Provide the [X, Y] coordinate of the cell's center where the given text is located.  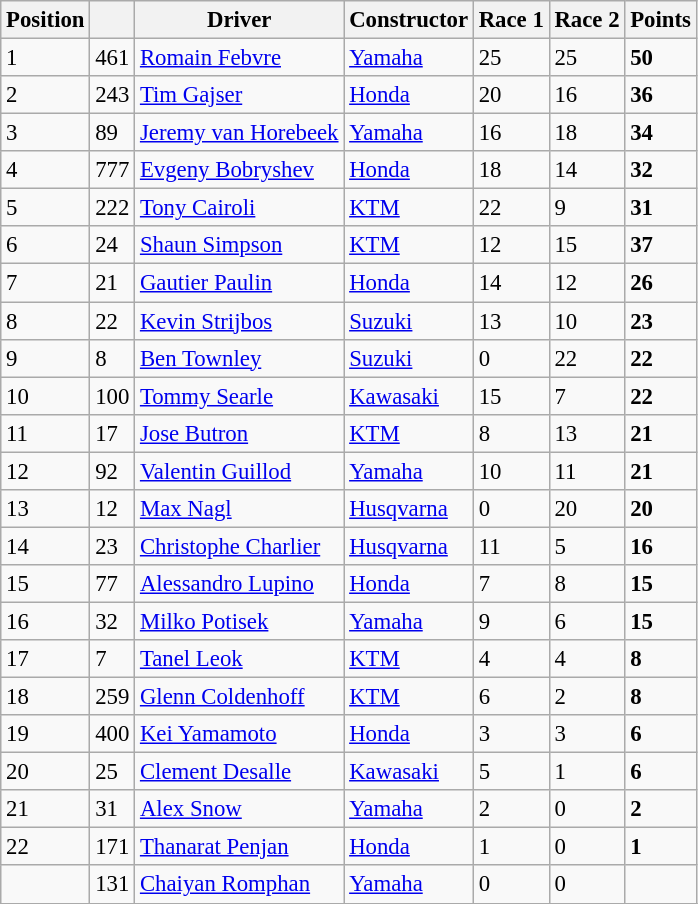
Tony Cairoli [240, 208]
Race 2 [587, 20]
Tommy Searle [240, 396]
Milko Potisek [240, 621]
Kei Yamamoto [240, 734]
400 [112, 734]
34 [660, 133]
Jose Butron [240, 433]
Thanarat Penjan [240, 847]
Glenn Coldenhoff [240, 697]
Christophe Charlier [240, 546]
37 [660, 245]
Max Nagl [240, 509]
24 [112, 245]
Position [46, 20]
Ben Townley [240, 358]
Valentin Guillod [240, 471]
243 [112, 95]
36 [660, 95]
Driver [240, 20]
Alessandro Lupino [240, 584]
777 [112, 170]
Alex Snow [240, 809]
100 [112, 396]
Gautier Paulin [240, 283]
77 [112, 584]
259 [112, 697]
Tim Gajser [240, 95]
89 [112, 133]
131 [112, 885]
Shaun Simpson [240, 245]
Kevin Strijbos [240, 321]
Jeremy van Horebeek [240, 133]
222 [112, 208]
26 [660, 283]
461 [112, 58]
Romain Febvre [240, 58]
171 [112, 847]
Evgeny Bobryshev [240, 170]
50 [660, 58]
Constructor [409, 20]
19 [46, 734]
Tanel Leok [240, 659]
Clement Desalle [240, 772]
Points [660, 20]
Race 1 [511, 20]
92 [112, 471]
Chaiyan Romphan [240, 885]
